Provide the [X, Y] coordinate of the cell's center where the given text is located.  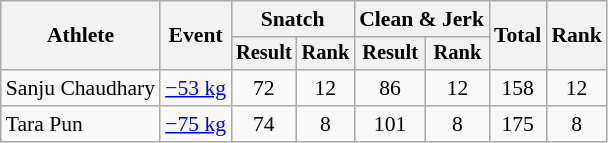
Snatch [292, 19]
72 [264, 88]
101 [390, 124]
86 [390, 88]
Event [196, 36]
−53 kg [196, 88]
Clean & Jerk [422, 19]
Athlete [80, 36]
Tara Pun [80, 124]
158 [518, 88]
175 [518, 124]
Sanju Chaudhary [80, 88]
Total [518, 36]
−75 kg [196, 124]
74 [264, 124]
